Detect which cell encompasses the target text, then output its (x, y) center coordinate. 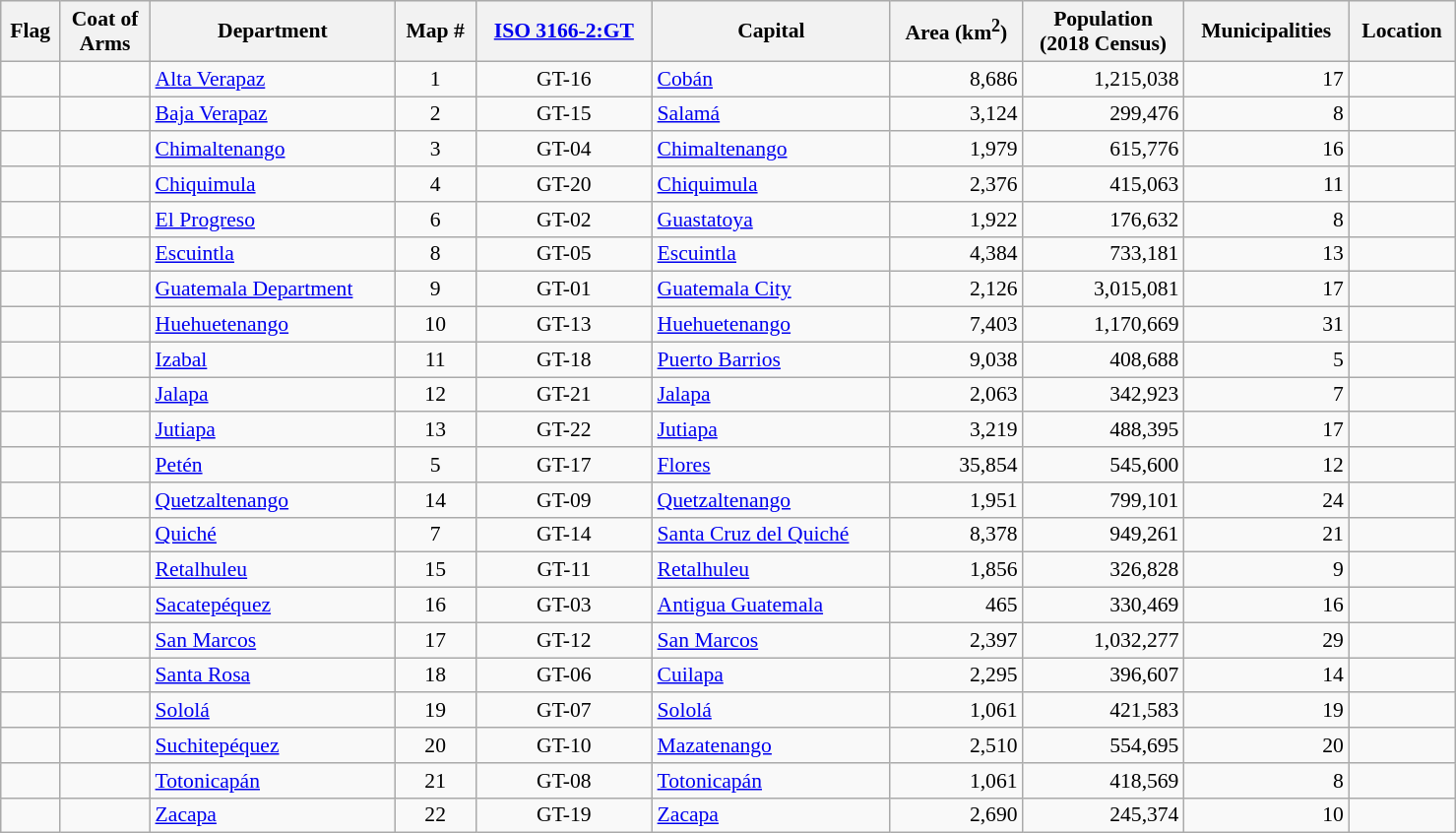
615,776 (1104, 150)
GT-02 (563, 220)
Location (1402, 32)
3,015,081 (1104, 289)
1,032,277 (1104, 640)
GT-18 (563, 359)
GT-04 (563, 150)
Map # (435, 32)
Municipalities (1266, 32)
488,395 (1104, 430)
176,632 (1104, 220)
733,181 (1104, 254)
ISO 3166-2:GT (563, 32)
421,583 (1104, 711)
2,690 (956, 815)
1,856 (956, 570)
2 (435, 114)
GT-10 (563, 745)
Department (274, 32)
1 (435, 79)
Suchitepéquez (274, 745)
15 (435, 570)
Flores (772, 465)
Coat ofArms (105, 32)
2,510 (956, 745)
GT-06 (563, 675)
Cuilapa (772, 675)
GT-13 (563, 325)
GT-14 (563, 535)
29 (1266, 640)
22 (435, 815)
3,219 (956, 430)
3,124 (956, 114)
1,170,669 (1104, 325)
396,607 (1104, 675)
Salamá (772, 114)
2,376 (956, 184)
GT-12 (563, 640)
GT-08 (563, 781)
Baja Verapaz (274, 114)
35,854 (956, 465)
Petén (274, 465)
Antigua Guatemala (772, 606)
GT-07 (563, 711)
GT-22 (563, 430)
Quiché (274, 535)
Cobán (772, 79)
24 (1266, 500)
18 (435, 675)
GT-15 (563, 114)
Sacatepéquez (274, 606)
Population(2018 Census) (1104, 32)
GT-17 (563, 465)
545,600 (1104, 465)
3 (435, 150)
2,063 (956, 395)
1,922 (956, 220)
245,374 (1104, 815)
GT-03 (563, 606)
Puerto Barrios (772, 359)
GT-16 (563, 79)
Flag (31, 32)
8,378 (956, 535)
Santa Cruz del Quiché (772, 535)
7,403 (956, 325)
GT-01 (563, 289)
6 (435, 220)
Mazatenango (772, 745)
415,063 (1104, 184)
Guatemala City (772, 289)
Area (km2) (956, 32)
949,261 (1104, 535)
Alta Verapaz (274, 79)
1,951 (956, 500)
GT-05 (563, 254)
2,397 (956, 640)
Santa Rosa (274, 675)
GT-20 (563, 184)
8,686 (956, 79)
GT-11 (563, 570)
1,979 (956, 150)
4,384 (956, 254)
GT-21 (563, 395)
1,215,038 (1104, 79)
2,126 (956, 289)
Izabal (274, 359)
799,101 (1104, 500)
342,923 (1104, 395)
2,295 (956, 675)
299,476 (1104, 114)
31 (1266, 325)
El Progreso (274, 220)
GT-19 (563, 815)
Guatemala Department (274, 289)
Guastatoya (772, 220)
418,569 (1104, 781)
9,038 (956, 359)
330,469 (1104, 606)
465 (956, 606)
326,828 (1104, 570)
4 (435, 184)
Capital (772, 32)
554,695 (1104, 745)
408,688 (1104, 359)
GT-09 (563, 500)
